From the cell containing the given text, extract its center point as [X, Y] coordinate. 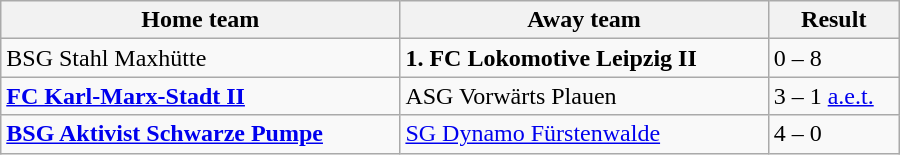
Home team [200, 20]
1. FC Lokomotive Leipzig II [584, 58]
SG Dynamo Fürstenwalde [584, 134]
ASG Vorwärts Plauen [584, 96]
3 – 1 a.e.t. [834, 96]
4 – 0 [834, 134]
Result [834, 20]
BSG Stahl Maxhütte [200, 58]
Away team [584, 20]
0 – 8 [834, 58]
FC Karl-Marx-Stadt II [200, 96]
BSG Aktivist Schwarze Pumpe [200, 134]
